Pinpoint the cell where the given text exists, returning its [x, y] midpoint coordinate. 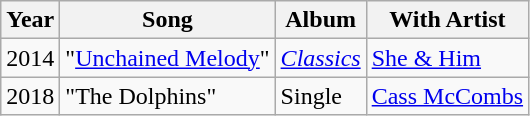
Song [168, 20]
Classics [320, 58]
With Artist [447, 20]
2014 [30, 58]
Album [320, 20]
Cass McCombs [447, 96]
She & Him [447, 58]
"Unchained Melody" [168, 58]
"The Dolphins" [168, 96]
Single [320, 96]
Year [30, 20]
2018 [30, 96]
